Capture the cell that displays the provided text and extract its (X, Y) central coordinate. 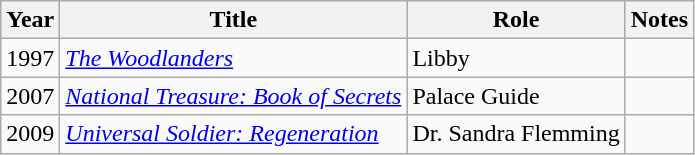
Notes (659, 20)
National Treasure: Book of Secrets (234, 96)
Dr. Sandra Flemming (516, 134)
Universal Soldier: Regeneration (234, 134)
Palace Guide (516, 96)
Libby (516, 58)
Role (516, 20)
Title (234, 20)
2007 (30, 96)
2009 (30, 134)
The Woodlanders (234, 58)
1997 (30, 58)
Year (30, 20)
